Search for the cell housing the specified text and yield its [X, Y] center coordinate. 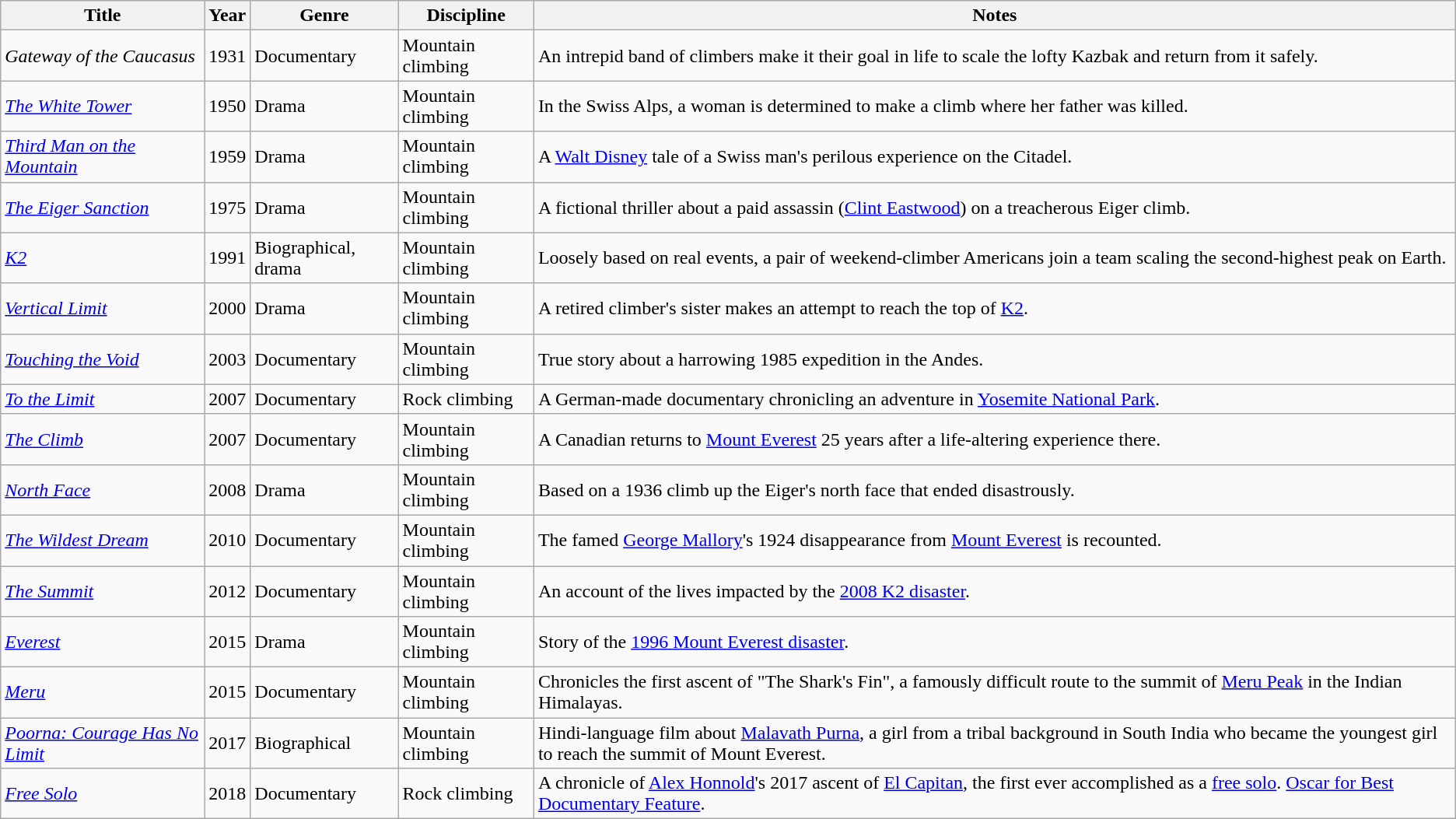
A German-made documentary chronicling an adventure in Yosemite National Park. [994, 399]
Free Solo [103, 793]
Year [227, 16]
Everest [103, 642]
2017 [227, 744]
A chronicle of Alex Honnold's 2017 ascent of El Capitan, the first ever accomplished as a free solo. Oscar for Best Documentary Feature. [994, 793]
A fictional thriller about a paid assassin (Clint Eastwood) on a treacherous Eiger climb. [994, 207]
1991 [227, 258]
The Wildest Dream [103, 540]
Chronicles the first ascent of "The Shark's Fin", a famously difficult route to the summit of Meru Peak in the Indian Himalayas. [994, 692]
Biographical, drama [324, 258]
In the Swiss Alps, a woman is determined to make a climb where her father was killed. [994, 106]
1959 [227, 157]
North Face [103, 490]
2000 [227, 308]
Poorna: Courage Has No Limit [103, 744]
Title [103, 16]
True story about a harrowing 1985 expedition in the Andes. [994, 359]
Vertical Limit [103, 308]
An account of the lives impacted by the 2008 K2 disaster. [994, 591]
Notes [994, 16]
A retired climber's sister makes an attempt to reach the top of K2. [994, 308]
1975 [227, 207]
The White Tower [103, 106]
An intrepid band of climbers make it their goal in life to scale the lofty Kazbak and return from it safely. [994, 56]
Genre [324, 16]
2008 [227, 490]
Touching the Void [103, 359]
1931 [227, 56]
Biographical [324, 744]
1950 [227, 106]
The Summit [103, 591]
Loosely based on real events, a pair of weekend-climber Americans join a team scaling the second-highest peak on Earth. [994, 258]
2018 [227, 793]
Gateway of the Caucasus [103, 56]
Meru [103, 692]
A Walt Disney tale of a Swiss man's perilous experience on the Citadel. [994, 157]
The Climb [103, 439]
2003 [227, 359]
Based on a 1936 climb up the Eiger's north face that ended disastrously. [994, 490]
2010 [227, 540]
The Eiger Sanction [103, 207]
Discipline [466, 16]
To the Limit [103, 399]
The famed George Mallory's 1924 disappearance from Mount Everest is recounted. [994, 540]
2012 [227, 591]
Story of the 1996 Mount Everest disaster. [994, 642]
A Canadian returns to Mount Everest 25 years after a life-altering experience there. [994, 439]
Third Man on the Mountain [103, 157]
K2 [103, 258]
